For the text-containing cell, return its midpoint in (x, y) coordinate format. 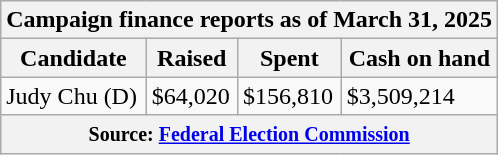
Spent (289, 58)
Cash on hand (419, 58)
Candidate (74, 58)
$156,810 (289, 96)
$64,020 (192, 96)
$3,509,214 (419, 96)
Campaign finance reports as of March 31, 2025 (250, 20)
Judy Chu (D) (74, 96)
Source: Federal Election Commission (250, 134)
Raised (192, 58)
